Search for the cell housing the specified text and yield its [x, y] center coordinate. 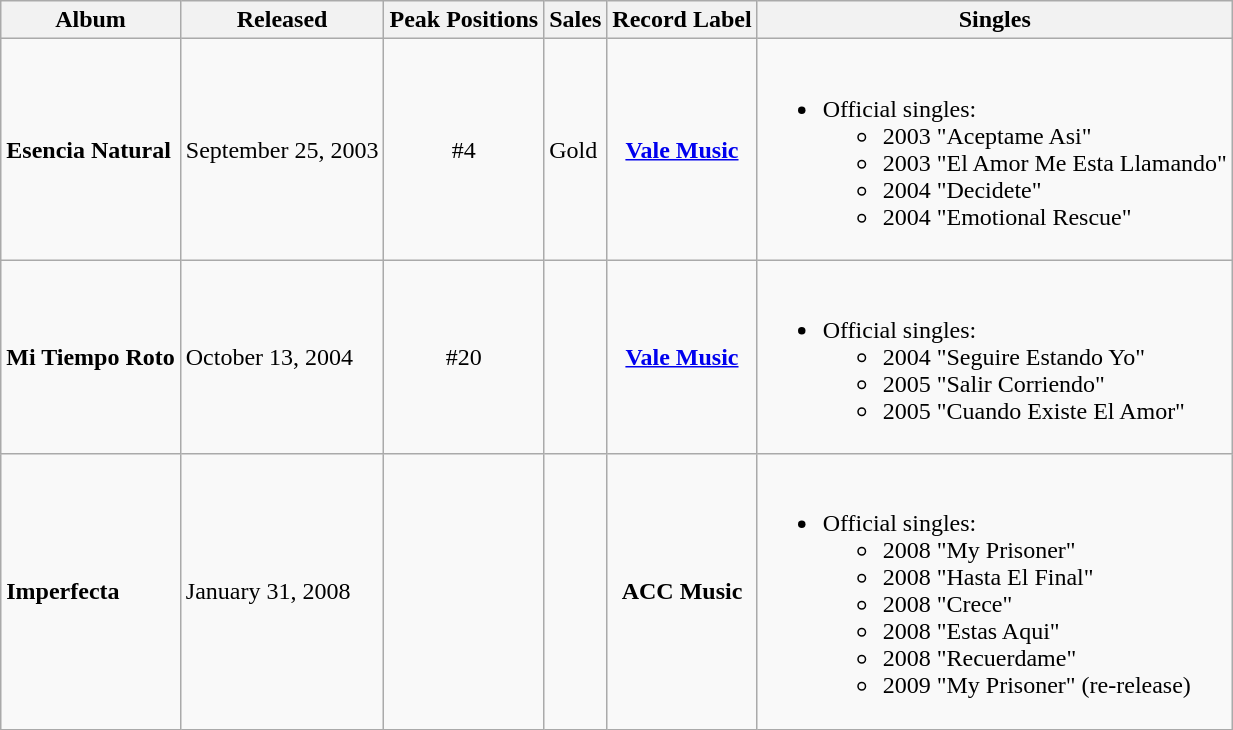
Album [91, 20]
Peak Positions [464, 20]
Sales [576, 20]
January 31, 2008 [282, 592]
Gold [576, 150]
Official singles:2008 "My Prisoner"2008 "Hasta El Final"2008 "Crece"2008 "Estas Aqui"2008 "Recuerdame"2009 "My Prisoner" (re-release) [994, 592]
#4 [464, 150]
Imperfecta [91, 592]
October 13, 2004 [282, 357]
September 25, 2003 [282, 150]
ACC Music [682, 592]
Record Label [682, 20]
Mi Tiempo Roto [91, 357]
Official singles:2004 "Seguire Estando Yo"2005 "Salir Corriendo"2005 "Cuando Existe El Amor" [994, 357]
Singles [994, 20]
Official singles:2003 "Aceptame Asi"2003 "El Amor Me Esta Llamando"2004 "Decidete"2004 "Emotional Rescue" [994, 150]
Released [282, 20]
Esencia Natural [91, 150]
#20 [464, 357]
